From the cell containing the given text, extract its center point as (x, y) coordinate. 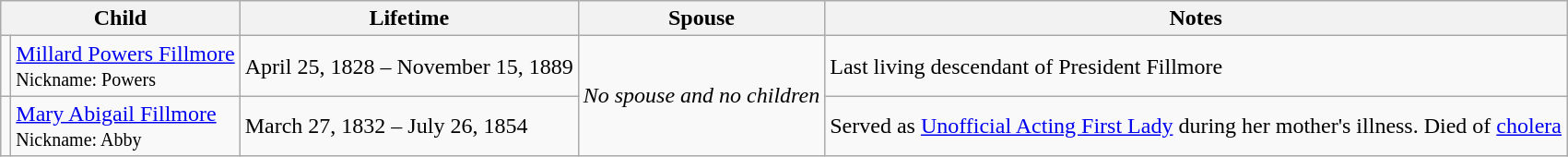
Notes (1197, 18)
March 27, 1832 – July 26, 1854 (409, 126)
April 25, 1828 – November 15, 1889 (409, 66)
Millard Powers FillmoreNickname: Powers (125, 66)
Last living descendant of President Fillmore (1197, 66)
Child (120, 18)
No spouse and no children (701, 96)
Lifetime (409, 18)
Served as Unofficial Acting First Lady during her mother's illness. Died of cholera (1197, 126)
Spouse (701, 18)
Mary Abigail FillmoreNickname: Abby (125, 126)
